Pinpoint the cell where the given text exists, returning its (X, Y) midpoint coordinate. 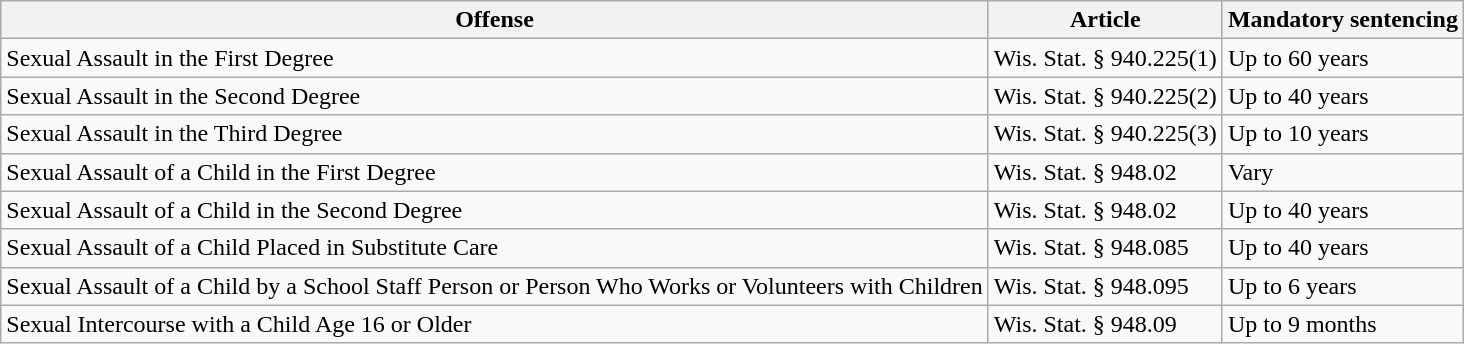
Wis. Stat. § 940.225(2) (1105, 96)
Up to 6 years (1342, 286)
Sexual Assault in the Third Degree (495, 134)
Vary (1342, 172)
Mandatory sentencing (1342, 20)
Offense (495, 20)
Sexual Assault of a Child in the First Degree (495, 172)
Wis. Stat. § 948.095 (1105, 286)
Up to 10 years (1342, 134)
Article (1105, 20)
Sexual Assault of a Child Placed in Substitute Care (495, 248)
Up to 9 months (1342, 324)
Up to 60 years (1342, 58)
Sexual Assault in the First Degree (495, 58)
Sexual Assault in the Second Degree (495, 96)
Sexual Intercourse with a Child Age 16 or Older (495, 324)
Wis. Stat. § 948.09 (1105, 324)
Wis. Stat. § 948.085 (1105, 248)
Wis. Stat. § 940.225(3) (1105, 134)
Sexual Assault of a Child by a School Staff Person or Person Who Works or Volunteers with Children (495, 286)
Wis. Stat. § 940.225(1) (1105, 58)
Sexual Assault of a Child in the Second Degree (495, 210)
